Pinpoint the cell where the given text exists, returning its [x, y] midpoint coordinate. 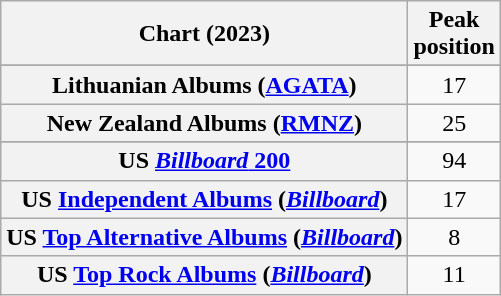
US Billboard 200 [204, 161]
Peakposition [454, 34]
US Independent Albums (Billboard) [204, 199]
US Top Alternative Albums (Billboard) [204, 237]
New Zealand Albums (RMNZ) [204, 123]
US Top Rock Albums (Billboard) [204, 275]
11 [454, 275]
25 [454, 123]
Chart (2023) [204, 34]
Lithuanian Albums (AGATA) [204, 85]
8 [454, 237]
94 [454, 161]
